Determine the [X, Y] coordinate at the center of the cell enclosing the given text.  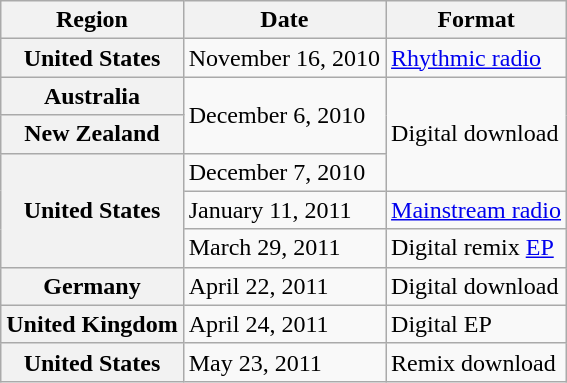
Rhythmic radio [476, 58]
December 6, 2010 [284, 115]
December 7, 2010 [284, 172]
November 16, 2010 [284, 58]
April 24, 2011 [284, 324]
April 22, 2011 [284, 286]
Digital EP [476, 324]
Remix download [476, 362]
March 29, 2011 [284, 248]
Format [476, 20]
New Zealand [92, 134]
May 23, 2011 [284, 362]
Australia [92, 96]
January 11, 2011 [284, 210]
Mainstream radio [476, 210]
Germany [92, 286]
Region [92, 20]
Digital remix EP [476, 248]
Date [284, 20]
United Kingdom [92, 324]
